For the text-containing cell, return its midpoint in (x, y) coordinate format. 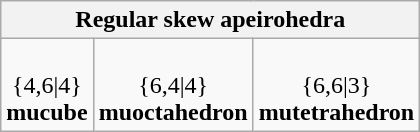
Regular skew apeirohedra (210, 20)
{4,6|4}mucube (47, 85)
{6,6|3}mutetrahedron (336, 85)
{6,4|4}muoctahedron (173, 85)
